Pinpoint the cell where the given text exists, returning its (x, y) midpoint coordinate. 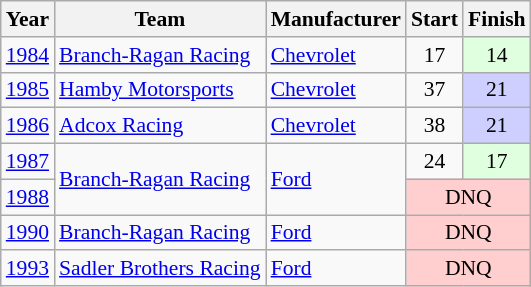
Finish (497, 19)
1984 (28, 55)
1987 (28, 162)
Team (160, 19)
14 (497, 55)
1990 (28, 233)
37 (434, 90)
Manufacturer (336, 19)
38 (434, 126)
Sadler Brothers Racing (160, 269)
1985 (28, 90)
Year (28, 19)
24 (434, 162)
Adcox Racing (160, 126)
Start (434, 19)
1986 (28, 126)
Hamby Motorsports (160, 90)
1988 (28, 197)
1993 (28, 269)
